Provide the (x, y) coordinate of the cell's center where the given text is located.  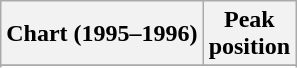
Peakposition (249, 34)
Chart (1995–1996) (102, 34)
